Extract the [x, y] coordinate from the center of the cell holding the provided text.  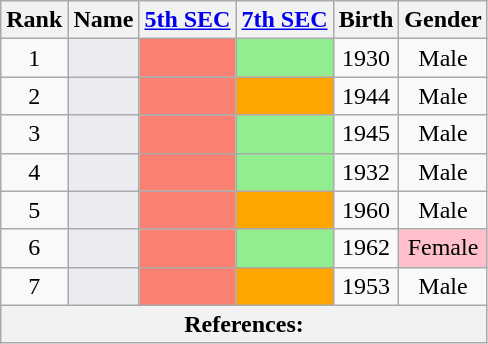
6 [34, 248]
5th SEC [188, 20]
7 [34, 286]
5 [34, 210]
1944 [366, 96]
Rank [34, 20]
1 [34, 58]
4 [34, 172]
References: [244, 324]
1930 [366, 58]
Birth [366, 20]
1932 [366, 172]
Female [443, 248]
7th SEC [284, 20]
Gender [443, 20]
3 [34, 134]
1945 [366, 134]
1960 [366, 210]
Name [104, 20]
2 [34, 96]
1953 [366, 286]
1962 [366, 248]
